For the text-containing cell, return its midpoint in [X, Y] coordinate format. 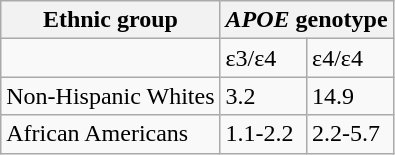
ε4/ε4 [350, 58]
2.2-5.7 [350, 134]
Ethnic group [110, 20]
APOE genotype [306, 20]
Non-Hispanic Whites [110, 96]
14.9 [350, 96]
ε3/ε4 [264, 58]
3.2 [264, 96]
1.1-2.2 [264, 134]
African Americans [110, 134]
